From the cell containing the given text, extract its center point as (X, Y) coordinate. 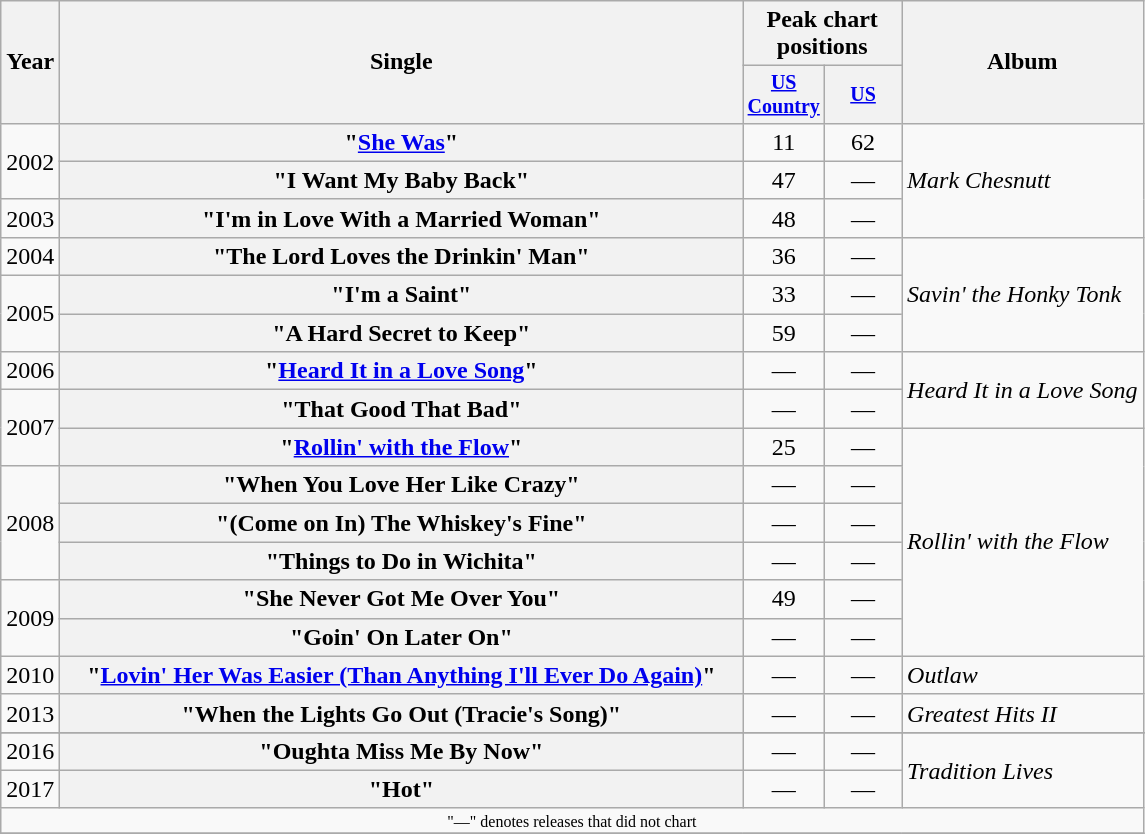
"She Was" (402, 142)
62 (864, 142)
33 (784, 295)
Single (402, 62)
US Country (784, 94)
2004 (30, 256)
"When You Love Her Like Crazy" (402, 485)
2002 (30, 161)
25 (784, 447)
"Rollin' with the Flow" (402, 447)
2003 (30, 218)
"That Good That Bad" (402, 409)
"Things to Do in Wichita" (402, 561)
Greatest Hits II (1022, 713)
"The Lord Loves the Drinkin' Man" (402, 256)
"I Want My Baby Back" (402, 180)
47 (784, 180)
"I'm in Love With a Married Woman" (402, 218)
Rollin' with the Flow (1022, 542)
"Oughta Miss Me By Now" (402, 751)
"Lovin' Her Was Easier (Than Anything I'll Ever Do Again)" (402, 675)
2016 (30, 751)
2007 (30, 428)
2006 (30, 371)
Outlaw (1022, 675)
"Hot" (402, 789)
Tradition Lives (1022, 770)
2017 (30, 789)
2005 (30, 314)
49 (784, 599)
36 (784, 256)
2009 (30, 618)
2010 (30, 675)
2008 (30, 523)
11 (784, 142)
Heard It in a Love Song (1022, 390)
2013 (30, 713)
48 (784, 218)
59 (784, 333)
"(Come on In) The Whiskey's Fine" (402, 523)
"A Hard Secret to Keep" (402, 333)
US (864, 94)
Album (1022, 62)
"—" denotes releases that did not chart (572, 820)
Mark Chesnutt (1022, 180)
Savin' the Honky Tonk (1022, 294)
"She Never Got Me Over You" (402, 599)
"Heard It in a Love Song" (402, 371)
Peak chartpositions (822, 34)
Year (30, 62)
"When the Lights Go Out (Tracie's Song)" (402, 713)
"I'm a Saint" (402, 295)
"Goin' On Later On" (402, 637)
